Determine the [X, Y] coordinate at the center of the cell enclosing the given text.  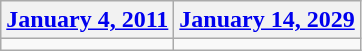
January 4, 2011 [88, 20]
January 14, 2029 [267, 20]
